Pinpoint the cell where the given text exists, returning its [x, y] midpoint coordinate. 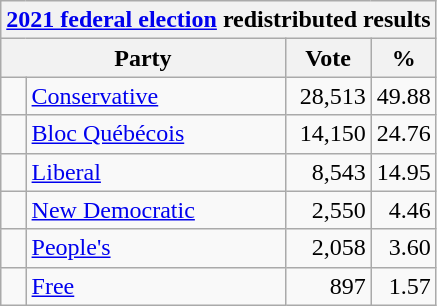
4.46 [404, 210]
2,058 [328, 248]
Party [143, 58]
Vote [328, 58]
1.57 [404, 286]
3.60 [404, 248]
897 [328, 286]
49.88 [404, 96]
8,543 [328, 172]
24.76 [404, 134]
% [404, 58]
New Democratic [156, 210]
People's [156, 248]
28,513 [328, 96]
14,150 [328, 134]
2,550 [328, 210]
2021 federal election redistributed results [218, 20]
14.95 [404, 172]
Liberal [156, 172]
Free [156, 286]
Conservative [156, 96]
Bloc Québécois [156, 134]
